Determine the (X, Y) coordinate at the center of the cell enclosing the given text.  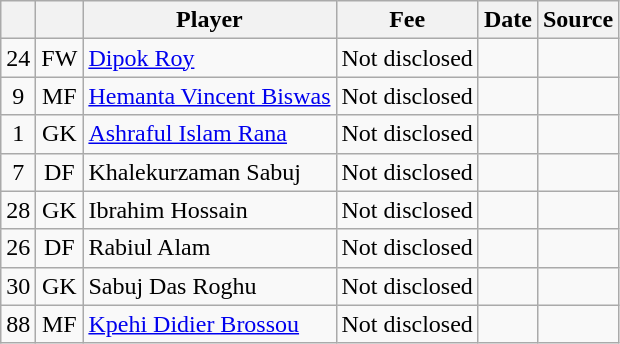
Khalekurzaman Sabuj (210, 172)
88 (18, 324)
FW (60, 58)
Hemanta Vincent Biswas (210, 96)
26 (18, 248)
9 (18, 96)
Fee (407, 20)
30 (18, 286)
Ashraful Islam Rana (210, 134)
28 (18, 210)
1 (18, 134)
Sabuj Das Roghu (210, 286)
Ibrahim Hossain (210, 210)
Source (578, 20)
Kpehi Didier Brossou (210, 324)
Player (210, 20)
Dipok Roy (210, 58)
24 (18, 58)
7 (18, 172)
Rabiul Alam (210, 248)
Date (508, 20)
